Return the (X, Y) coordinate for the center point of the cell that contains the specified text.  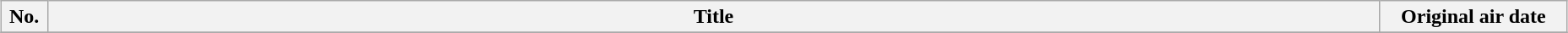
No. (24, 17)
Title (713, 17)
Original air date (1473, 17)
